Determine the (x, y) coordinate at the center of the cell enclosing the given text.  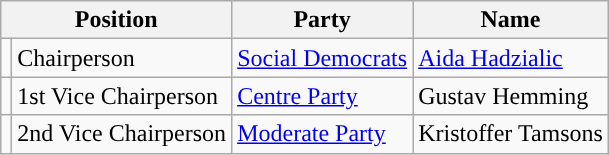
Kristoffer Tamsons (511, 134)
1st Vice Chairperson (122, 96)
Party (322, 20)
Social Democrats (322, 58)
Gustav Hemming (511, 96)
Name (511, 20)
Position (116, 20)
2nd Vice Chairperson (122, 134)
Moderate Party (322, 134)
Aida Hadzialic (511, 58)
Centre Party (322, 96)
Chairperson (122, 58)
